Find where the given text appears and provide that cell's center as [X, Y] coordinate. 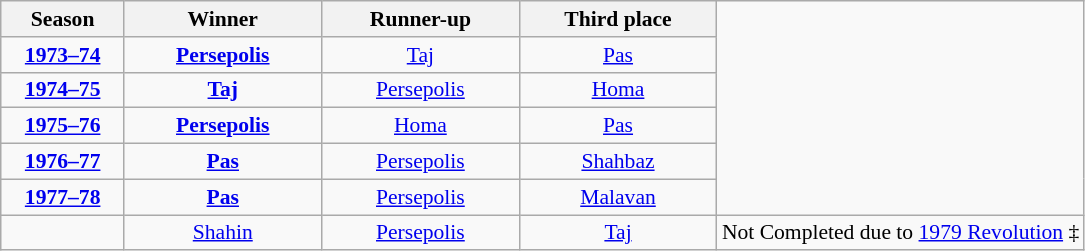
1974–75 [62, 90]
Shahin [223, 233]
Malavan [618, 197]
Season [62, 19]
1973–74 [62, 55]
1976–77 [62, 162]
Runner-up [421, 19]
1977–78 [62, 197]
Winner [223, 19]
1975–76 [62, 126]
Third place [618, 19]
Not Completed due to 1979 Revolution ‡ [901, 233]
Shahbaz [618, 162]
